For the text-containing cell, return its midpoint in [X, Y] coordinate format. 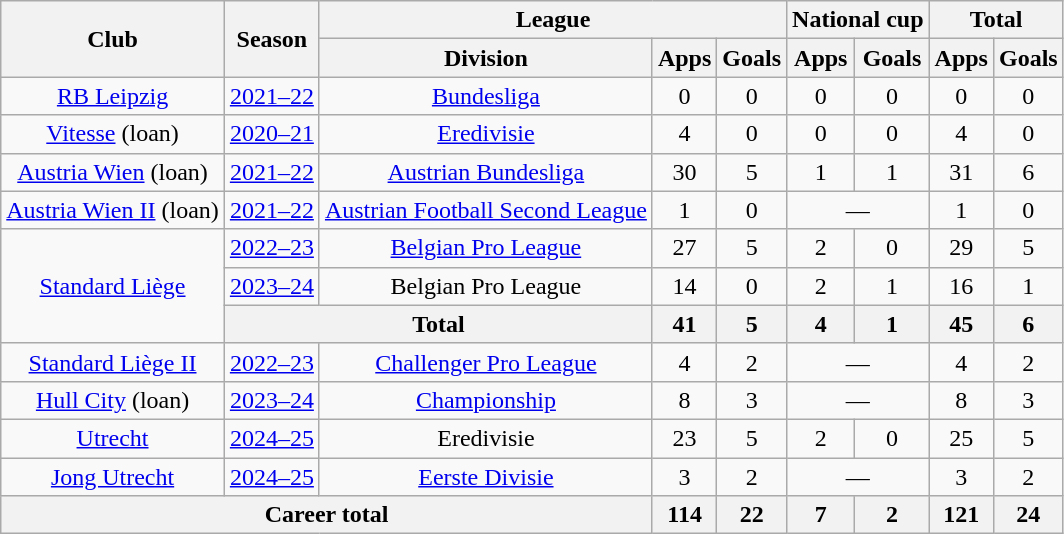
31 [961, 172]
23 [684, 438]
League [552, 20]
Division [486, 58]
RB Leipzig [113, 96]
Standard Liège II [113, 362]
14 [684, 286]
Standard Liège [113, 286]
121 [961, 515]
Championship [486, 400]
Eerste Divisie [486, 477]
Vitesse (loan) [113, 134]
7 [821, 515]
Utrecht [113, 438]
Austria Wien (loan) [113, 172]
Austrian Football Second League [486, 210]
Career total [327, 515]
Austrian Bundesliga [486, 172]
2020–21 [272, 134]
Jong Utrecht [113, 477]
27 [684, 248]
Hull City (loan) [113, 400]
24 [1028, 515]
29 [961, 248]
Challenger Pro League [486, 362]
114 [684, 515]
Club [113, 39]
25 [961, 438]
30 [684, 172]
22 [752, 515]
Bundesliga [486, 96]
National cup [858, 20]
Season [272, 39]
Austria Wien II (loan) [113, 210]
41 [684, 324]
45 [961, 324]
16 [961, 286]
